Output the [x, y] coordinate of the center of the cell containing the given text.  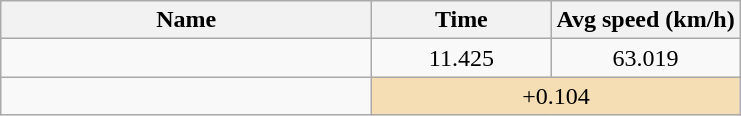
+0.104 [556, 96]
Avg speed (km/h) [646, 20]
Time [462, 20]
11.425 [462, 58]
63.019 [646, 58]
Name [186, 20]
